Pinpoint the cell where the given text exists, returning its (X, Y) midpoint coordinate. 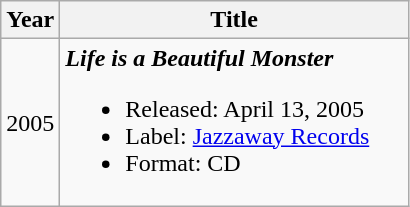
Year (30, 20)
Title (234, 20)
2005 (30, 122)
Life is a Beautiful MonsterReleased: April 13, 2005Label: Jazzaway Records Format: CD (234, 122)
